Output the [x, y] coordinate of the center of the cell containing the given text.  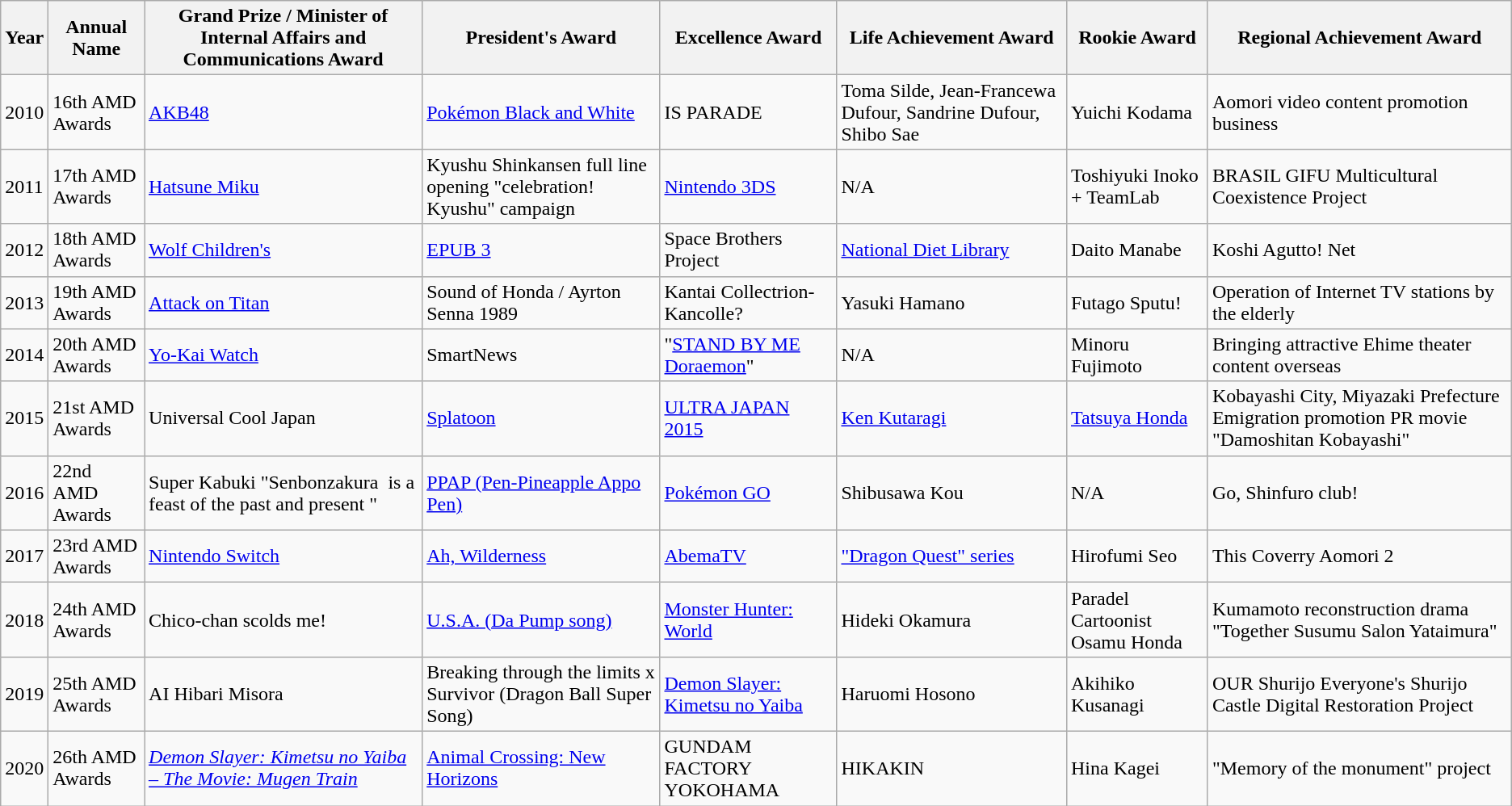
Paradel Cartoonist Osamu Honda [1137, 619]
Sound of Honda / Ayrton Senna 1989 [541, 302]
Annual Name [97, 38]
Kobayashi City, Miyazaki Prefecture Emigration promotion PR movie "Damoshitan Kobayashi" [1359, 418]
Demon Slayer: Kimetsu no Yaiba – The Movie: Mugen Train [283, 768]
Chico-chan scolds me! [283, 619]
Monster Hunter: World [748, 619]
Pokémon Black and White [541, 112]
"Dragon Quest" series [951, 556]
26th AMD Awards [97, 768]
This Coverry Aomori 2 [1359, 556]
2010 [24, 112]
Yasuki Hamano [951, 302]
24th AMD Awards [97, 619]
AKB48 [283, 112]
Tatsuya Honda [1137, 418]
Operation of Internet TV stations by the elderly [1359, 302]
Toshiyuki Inoko + TeamLab [1137, 187]
Yuichi Kodama [1137, 112]
2016 [24, 493]
EPUB 3 [541, 250]
Kumamoto reconstruction drama "Together Susumu Salon Yataimura" [1359, 619]
HIKAKIN [951, 768]
Life Achievement Award [951, 38]
2015 [24, 418]
Hina Kagei [1137, 768]
"STAND BY ME Doraemon" [748, 355]
IS PARADE [748, 112]
AbemaTV [748, 556]
OUR Shurijo Everyone's Shurijo Castle Digital Restoration Project [1359, 694]
25th AMD Awards [97, 694]
22nd AMD Awards [97, 493]
Bringing attractive Ehime theater content overseas [1359, 355]
Ken Kutaragi [951, 418]
National Diet Library [951, 250]
Hatsune Miku [283, 187]
Yo-Kai Watch [283, 355]
Pokémon GO [748, 493]
Splatoon [541, 418]
2017 [24, 556]
19th AMD Awards [97, 302]
Universal Cool Japan [283, 418]
Go, Shinfuro club! [1359, 493]
Space Brothers Project [748, 250]
Haruomi Hosono [951, 694]
"Memory of the monument" project [1359, 768]
President's Award [541, 38]
Regional Achievement Award [1359, 38]
Excellence Award [748, 38]
PPAP (Pen-Pineapple Appo Pen) [541, 493]
AI Hibari Misora [283, 694]
Demon Slayer: Kimetsu no Yaiba [748, 694]
18th AMD Awards [97, 250]
Daito Manabe [1137, 250]
Minoru Fujimoto [1137, 355]
Nintendo 3DS [748, 187]
GUNDAM FACTORY YOKOHAMA [748, 768]
23rd AMD Awards [97, 556]
U.S.A. (Da Pump song) [541, 619]
Wolf Children's [283, 250]
2011 [24, 187]
2018 [24, 619]
Koshi Agutto! Net [1359, 250]
17th AMD Awards [97, 187]
20th AMD Awards [97, 355]
Rookie Award [1137, 38]
2020 [24, 768]
Grand Prize / Minister of Internal Affairs and Communications Award [283, 38]
Nintendo Switch [283, 556]
2013 [24, 302]
Kyushu Shinkansen full line opening "celebration! Kyushu" campaign [541, 187]
Shibusawa Kou [951, 493]
Hideki Okamura [951, 619]
Toma Silde, Jean-Francewa Dufour, Sandrine Dufour, Shibo Sae [951, 112]
2014 [24, 355]
Super Kabuki "Senbonzakura is a feast of the past and present " [283, 493]
21st AMD Awards [97, 418]
2012 [24, 250]
Futago Sputu! [1137, 302]
Hirofumi Seo [1137, 556]
Animal Crossing: New Horizons [541, 768]
16th AMD Awards [97, 112]
Aomori video content promotion business [1359, 112]
ULTRA JAPAN 2015 [748, 418]
Ah, Wilderness [541, 556]
Breaking through the limits x Survivor (Dragon Ball Super Song) [541, 694]
Year [24, 38]
2019 [24, 694]
BRASIL GIFU Multicultural Coexistence Project [1359, 187]
Akihiko Kusanagi [1137, 694]
Attack on Titan [283, 302]
Kantai Collectrion-Kancolle? [748, 302]
SmartNews [541, 355]
